Return the [x, y] coordinate for the center point of the cell that contains the specified text.  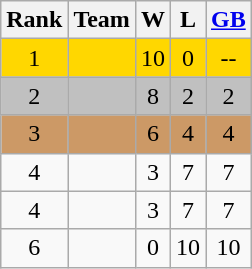
8 [152, 96]
-- [229, 58]
Rank [34, 20]
L [188, 20]
GB [229, 20]
Team [102, 20]
1 [34, 58]
W [152, 20]
